Find where the given text appears and provide that cell's center as [x, y] coordinate. 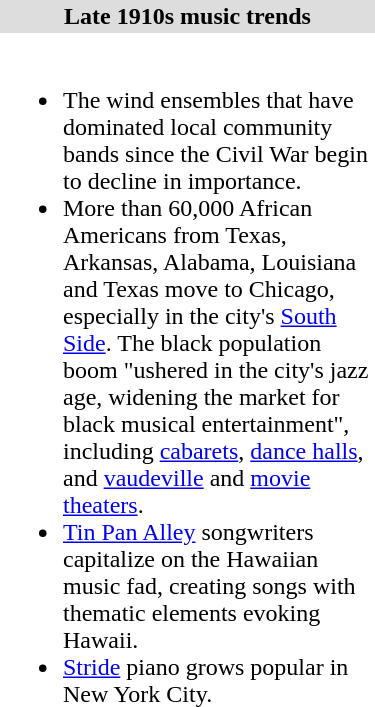
Late 1910s music trends [188, 16]
